Return the (X, Y) coordinate for the center point of the cell that contains the specified text.  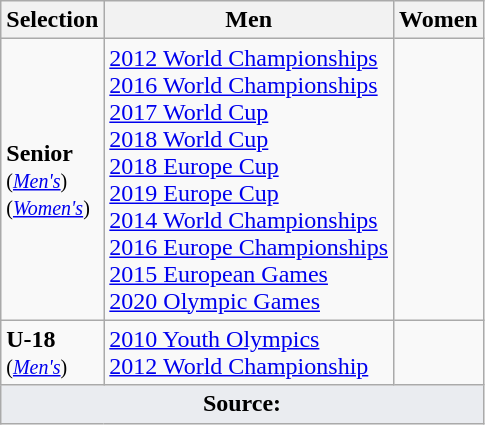
2010 Youth Olympics 2012 World Championship (249, 352)
U-18 (Men's) (52, 352)
Source: (242, 404)
Senior (Men's) (Women's) (52, 180)
Men (249, 20)
Selection (52, 20)
Women (439, 20)
